Pinpoint the cell where the given text exists, returning its [x, y] midpoint coordinate. 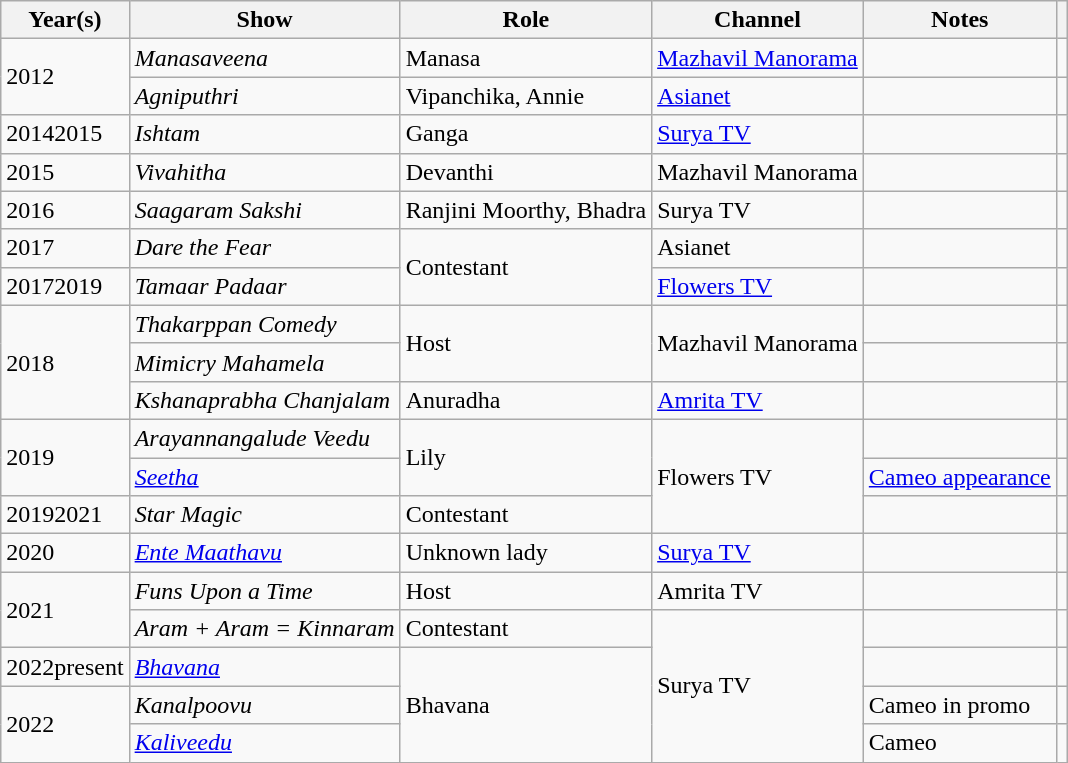
Star Magic [264, 515]
Mimicry Mahamela [264, 362]
2020 [65, 553]
Cameo appearance [960, 477]
2016 [65, 210]
2022present [65, 667]
Arayannangalude Veedu [264, 438]
Agniputhri [264, 96]
Funs Upon a Time [264, 591]
2018 [65, 362]
Kshanaprabha Chanjalam [264, 400]
Vivahitha [264, 172]
Thakarppan Comedy [264, 324]
Unknown lady [526, 553]
Anuradha [526, 400]
20142015 [65, 134]
Seetha [264, 477]
2022 [65, 724]
Tamaar Padaar [264, 286]
Dare the Fear [264, 248]
Role [526, 20]
20172019 [65, 286]
Ishtam [264, 134]
Saagaram Sakshi [264, 210]
2012 [65, 77]
Devanthi [526, 172]
Cameo [960, 743]
Show [264, 20]
Manasa [526, 58]
2019 [65, 457]
Lily [526, 457]
Ranjini Moorthy, Bhadra [526, 210]
Kanalpoovu [264, 705]
Manasaveena [264, 58]
Cameo in promo [960, 705]
2015 [65, 172]
Ganga [526, 134]
2017 [65, 248]
20192021 [65, 515]
Aram + Aram = Kinnaram [264, 629]
Vipanchika, Annie [526, 96]
Ente Maathavu [264, 553]
2021 [65, 610]
Notes [960, 20]
Channel [758, 20]
Year(s) [65, 20]
Kaliveedu [264, 743]
